For the text-containing cell, return its midpoint in (X, Y) coordinate format. 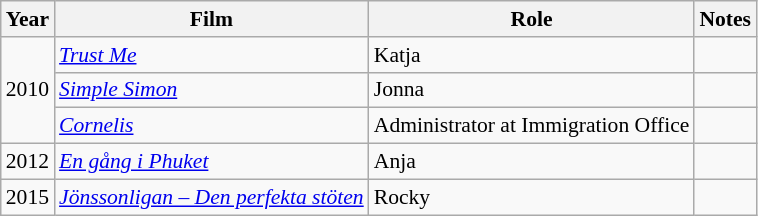
Film (212, 19)
Role (532, 19)
Trust Me (212, 55)
En gång i Phuket (212, 162)
2010 (28, 90)
2015 (28, 197)
Cornelis (212, 126)
Katja (532, 55)
2012 (28, 162)
Simple Simon (212, 90)
Administrator at Immigration Office (532, 126)
Anja (532, 162)
Jönssonligan – Den perfekta stöten (212, 197)
Notes (725, 19)
Rocky (532, 197)
Jonna (532, 90)
Year (28, 19)
